Locate the cell with the specified text and output its [X, Y] center coordinate. 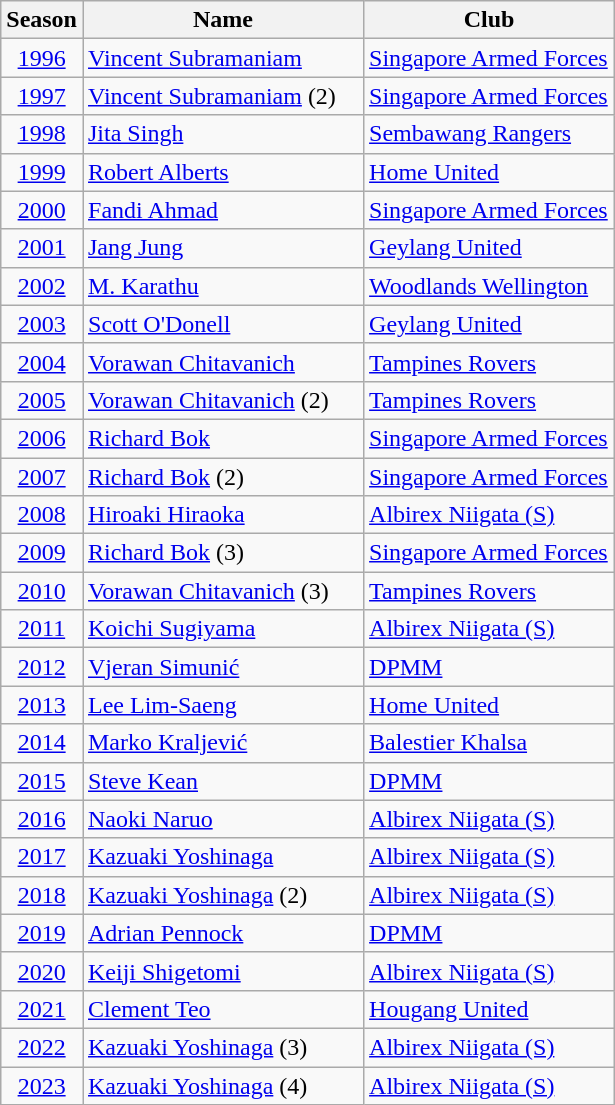
Richard Bok (3) [222, 553]
Clement Teo [222, 1009]
Kazuaki Yoshinaga (2) [222, 895]
2021 [42, 1009]
Robert Alberts [222, 172]
2023 [42, 1085]
1996 [42, 58]
Richard Bok (2) [222, 477]
1999 [42, 172]
2019 [42, 933]
2001 [42, 248]
Kazuaki Yoshinaga (4) [222, 1085]
Jita Singh [222, 134]
Club [490, 20]
2022 [42, 1047]
2015 [42, 781]
2000 [42, 210]
Kazuaki Yoshinaga (3) [222, 1047]
2011 [42, 629]
Vorawan Chitavanich (2) [222, 400]
Koichi Sugiyama [222, 629]
2012 [42, 667]
1997 [42, 96]
Jang Jung [222, 248]
Keiji Shigetomi [222, 971]
Vincent Subramaniam [222, 58]
Richard Bok [222, 438]
2008 [42, 515]
2006 [42, 438]
2003 [42, 324]
Steve Kean [222, 781]
Vorawan Chitavanich (3) [222, 591]
Marko Kraljević [222, 743]
1998 [42, 134]
2018 [42, 895]
Vorawan Chitavanich [222, 362]
Naoki Naruo [222, 819]
Adrian Pennock [222, 933]
Vincent Subramaniam (2) [222, 96]
2005 [42, 400]
2013 [42, 705]
2002 [42, 286]
M. Karathu [222, 286]
Scott O'Donell [222, 324]
Woodlands Wellington [490, 286]
Season [42, 20]
Sembawang Rangers [490, 134]
2010 [42, 591]
2014 [42, 743]
Balestier Khalsa [490, 743]
Hougang United [490, 1009]
Hiroaki Hiraoka [222, 515]
Vjeran Simunić [222, 667]
2016 [42, 819]
2017 [42, 857]
Kazuaki Yoshinaga [222, 857]
2009 [42, 553]
2020 [42, 971]
Name [222, 20]
2004 [42, 362]
Fandi Ahmad [222, 210]
Lee Lim-Saeng [222, 705]
2007 [42, 477]
